Capture the cell that displays the provided text and extract its [X, Y] central coordinate. 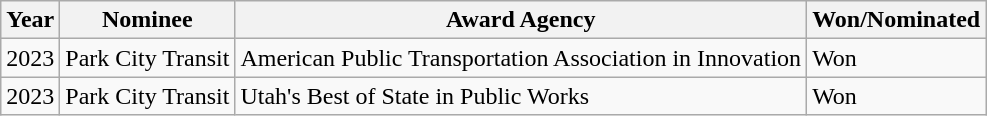
Year [30, 20]
American Public Transportation Association in Innovation [521, 58]
Won/Nominated [896, 20]
Award Agency [521, 20]
Nominee [148, 20]
Utah's Best of State in Public Works [521, 96]
